Scan for the cell matching the given text and deliver its [X, Y] coordinate at center. 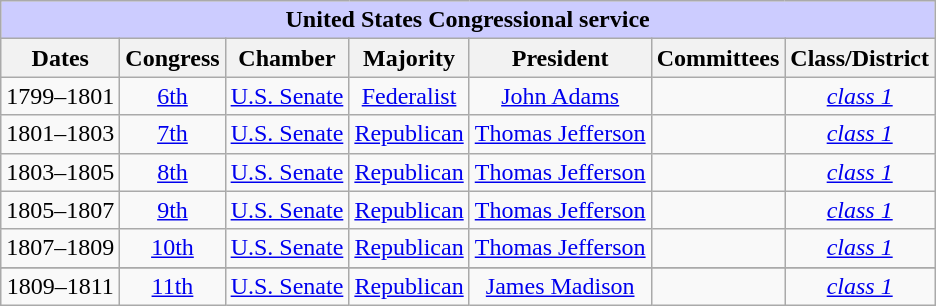
7th [172, 134]
James Madison [560, 286]
10th [172, 248]
11th [172, 286]
1805–1807 [60, 210]
1803–1805 [60, 172]
1799–1801 [60, 96]
John Adams [560, 96]
Dates [60, 58]
8th [172, 172]
Chamber [287, 58]
1807–1809 [60, 248]
President [560, 58]
Committees [718, 58]
1801–1803 [60, 134]
Majority [409, 58]
9th [172, 210]
Class/District [860, 58]
Federalist [409, 96]
Congress [172, 58]
United States Congressional service [468, 20]
6th [172, 96]
1809–1811 [60, 286]
